Scan for the cell matching the given text and deliver its (x, y) coordinate at center. 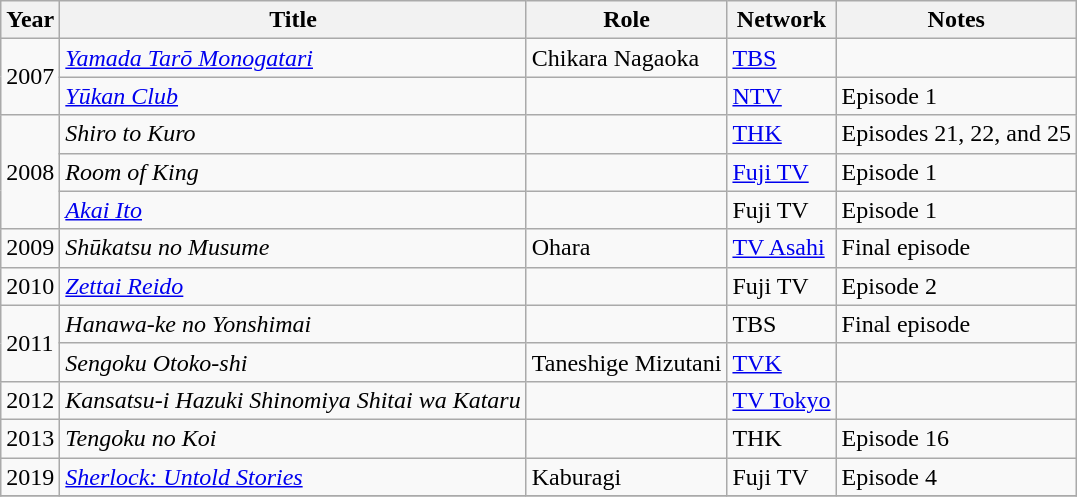
Shūkatsu no Musume (293, 248)
Episodes 21, 22, and 25 (956, 134)
2010 (30, 286)
2011 (30, 343)
Kaburagi (626, 477)
Tengoku no Koi (293, 438)
Room of King (293, 172)
Zettai Reido (293, 286)
Yūkan Club (293, 96)
TV Tokyo (782, 400)
TV Asahi (782, 248)
Episode 4 (956, 477)
2012 (30, 400)
Akai Ito (293, 210)
Episode 2 (956, 286)
Sherlock: Untold Stories (293, 477)
Role (626, 20)
2009 (30, 248)
Chikara Nagaoka (626, 58)
NTV (782, 96)
Hanawa-ke no Yonshimai (293, 324)
TVK (782, 362)
2008 (30, 172)
2019 (30, 477)
Year (30, 20)
Taneshige Mizutani (626, 362)
Network (782, 20)
Kansatsu-i Hazuki Shinomiya Shitai wa Kataru (293, 400)
Yamada Tarō Monogatari (293, 58)
Sengoku Otoko-shi (293, 362)
2007 (30, 77)
Ohara (626, 248)
Notes (956, 20)
Shiro to Kuro (293, 134)
Title (293, 20)
Episode 16 (956, 438)
2013 (30, 438)
